For the text-containing cell, return its midpoint in (x, y) coordinate format. 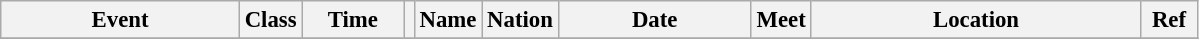
Date (654, 20)
Ref (1169, 20)
Time (353, 20)
Name (448, 20)
Event (120, 20)
Meet (781, 20)
Location (976, 20)
Class (270, 20)
Nation (520, 20)
